Locate the cell with the specified text and output its [x, y] center coordinate. 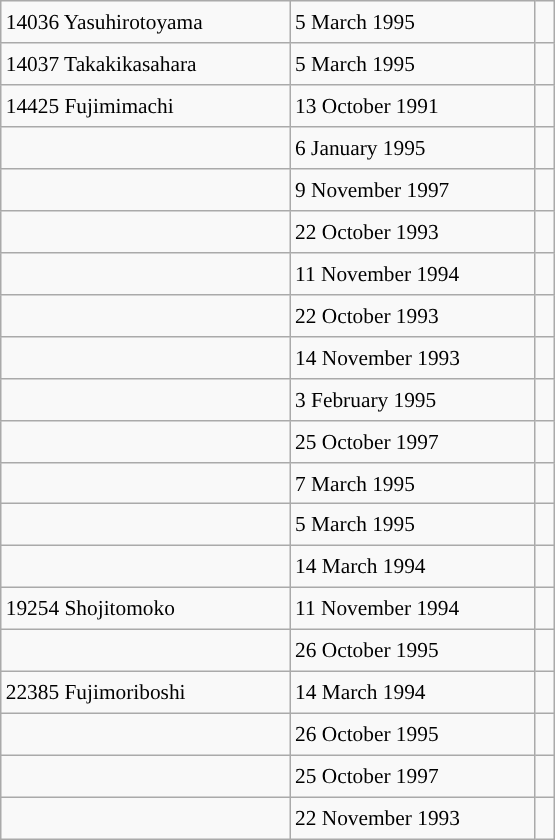
13 October 1991 [412, 106]
22385 Fujimoriboshi [146, 693]
9 November 1997 [412, 190]
3 February 1995 [412, 399]
14036 Yasuhirotoyama [146, 22]
14 November 1993 [412, 357]
6 January 1995 [412, 148]
7 March 1995 [412, 483]
14037 Takakikasahara [146, 64]
22 November 1993 [412, 818]
19254 Shojitomoko [146, 609]
14425 Fujimimachi [146, 106]
